Detect which cell encompasses the target text, then output its (x, y) center coordinate. 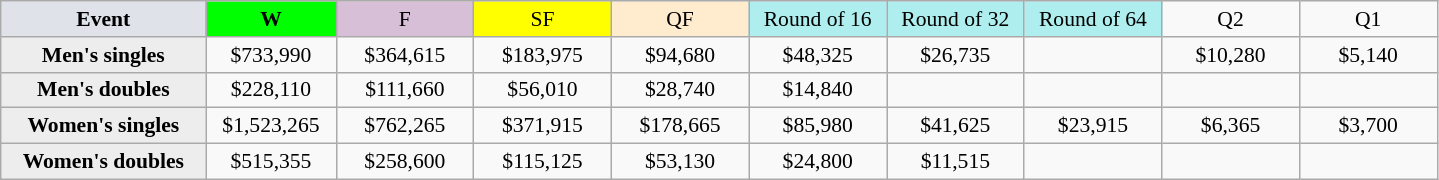
W (271, 19)
$5,140 (1368, 55)
$115,125 (543, 162)
Women's doubles (104, 162)
$53,130 (680, 162)
$1,523,265 (271, 126)
Event (104, 19)
Round of 64 (1093, 19)
QF (680, 19)
$111,660 (405, 90)
F (405, 19)
$228,110 (271, 90)
SF (543, 19)
$24,800 (818, 162)
$23,915 (1093, 126)
$85,980 (818, 126)
Men's singles (104, 55)
$11,515 (955, 162)
Men's doubles (104, 90)
$762,265 (405, 126)
$26,735 (955, 55)
$48,325 (818, 55)
$178,665 (680, 126)
$364,615 (405, 55)
$258,600 (405, 162)
$28,740 (680, 90)
$41,625 (955, 126)
Round of 16 (818, 19)
$10,280 (1231, 55)
$3,700 (1368, 126)
Q2 (1231, 19)
Round of 32 (955, 19)
$733,990 (271, 55)
$371,915 (543, 126)
$56,010 (543, 90)
Women's singles (104, 126)
$183,975 (543, 55)
$515,355 (271, 162)
Q1 (1368, 19)
$14,840 (818, 90)
$6,365 (1231, 126)
$94,680 (680, 55)
